Identify which cell holds the provided text, then report its (X, Y) central coordinate. 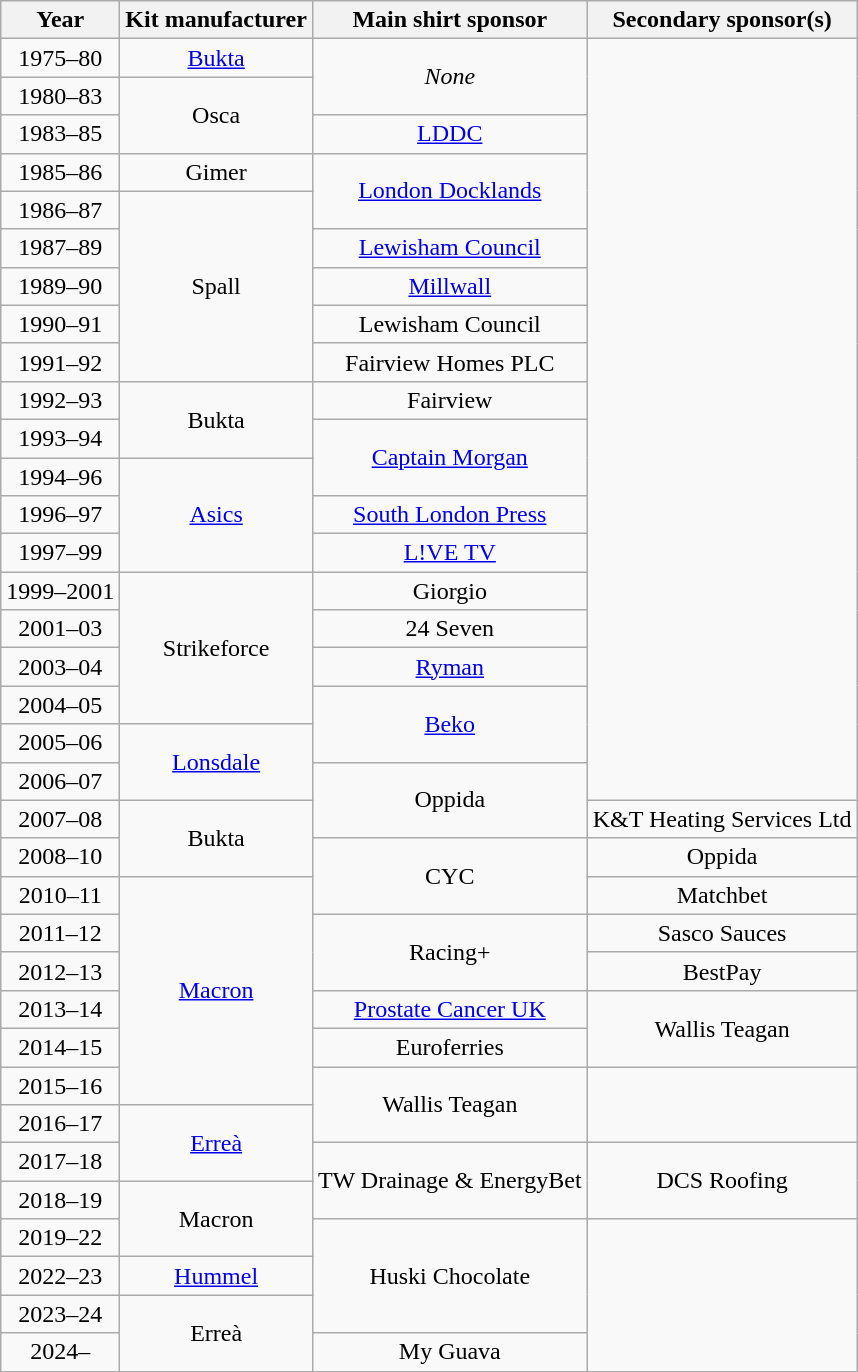
DCS Roofing (722, 1181)
1989–90 (60, 286)
2022–23 (60, 1276)
2023–24 (60, 1314)
Millwall (450, 286)
Captain Morgan (450, 457)
1996–97 (60, 515)
Prostate Cancer UK (450, 1009)
2017–18 (60, 1162)
1983–85 (60, 134)
1999–2001 (60, 591)
South London Press (450, 515)
2004–05 (60, 705)
2008–10 (60, 857)
1991–92 (60, 362)
1985–86 (60, 172)
24 Seven (450, 629)
2014–15 (60, 1047)
Hummel (216, 1276)
1990–91 (60, 324)
2010–11 (60, 895)
1975–80 (60, 58)
2012–13 (60, 971)
Asics (216, 515)
1992–93 (60, 400)
2019–22 (60, 1238)
LDDC (450, 134)
Fairview Homes PLC (450, 362)
1993–94 (60, 438)
1994–96 (60, 477)
CYC (450, 876)
1980–83 (60, 96)
My Guava (450, 1352)
BestPay (722, 971)
2024– (60, 1352)
Main shirt sponsor (450, 20)
2011–12 (60, 933)
1986–87 (60, 210)
Year (60, 20)
1997–99 (60, 553)
2016–17 (60, 1124)
TW Drainage & EnergyBet (450, 1181)
Secondary sponsor(s) (722, 20)
Euroferries (450, 1047)
Matchbet (722, 895)
Racing+ (450, 952)
London Docklands (450, 191)
2018–19 (60, 1200)
Lonsdale (216, 762)
Ryman (450, 667)
2007–08 (60, 819)
2006–07 (60, 781)
Giorgio (450, 591)
2013–14 (60, 1009)
2005–06 (60, 743)
Fairview (450, 400)
2015–16 (60, 1085)
Kit manufacturer (216, 20)
Sasco Sauces (722, 933)
None (450, 77)
2003–04 (60, 667)
1987–89 (60, 248)
2001–03 (60, 629)
K&T Heating Services Ltd (722, 819)
Osca (216, 115)
L!VE TV (450, 553)
Huski Chocolate (450, 1276)
Spall (216, 286)
Beko (450, 724)
Strikeforce (216, 648)
Gimer (216, 172)
